From the cell containing the given text, extract its center point as [x, y] coordinate. 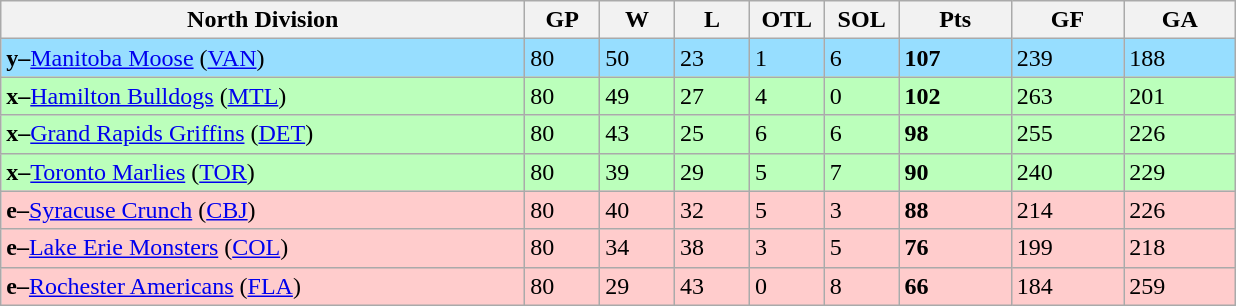
107 [955, 58]
229 [1180, 172]
50 [638, 58]
x–Grand Rapids Griffins (DET) [263, 134]
e–Lake Erie Monsters (COL) [263, 248]
e–Rochester Americans (FLA) [263, 286]
x–Hamilton Bulldogs (MTL) [263, 96]
7 [862, 172]
23 [712, 58]
1 [786, 58]
218 [1180, 248]
240 [1067, 172]
184 [1067, 286]
98 [955, 134]
e–Syracuse Crunch (CBJ) [263, 210]
x–Toronto Marlies (TOR) [263, 172]
W [638, 20]
49 [638, 96]
GP [562, 20]
SOL [862, 20]
OTL [786, 20]
Pts [955, 20]
239 [1067, 58]
102 [955, 96]
27 [712, 96]
8 [862, 286]
38 [712, 248]
39 [638, 172]
199 [1067, 248]
66 [955, 286]
4 [786, 96]
188 [1180, 58]
259 [1180, 286]
263 [1067, 96]
201 [1180, 96]
GF [1067, 20]
y–Manitoba Moose (VAN) [263, 58]
255 [1067, 134]
214 [1067, 210]
40 [638, 210]
34 [638, 248]
L [712, 20]
88 [955, 210]
76 [955, 248]
32 [712, 210]
25 [712, 134]
GA [1180, 20]
North Division [263, 20]
90 [955, 172]
